Output the (x, y) coordinate of the center of the cell containing the given text.  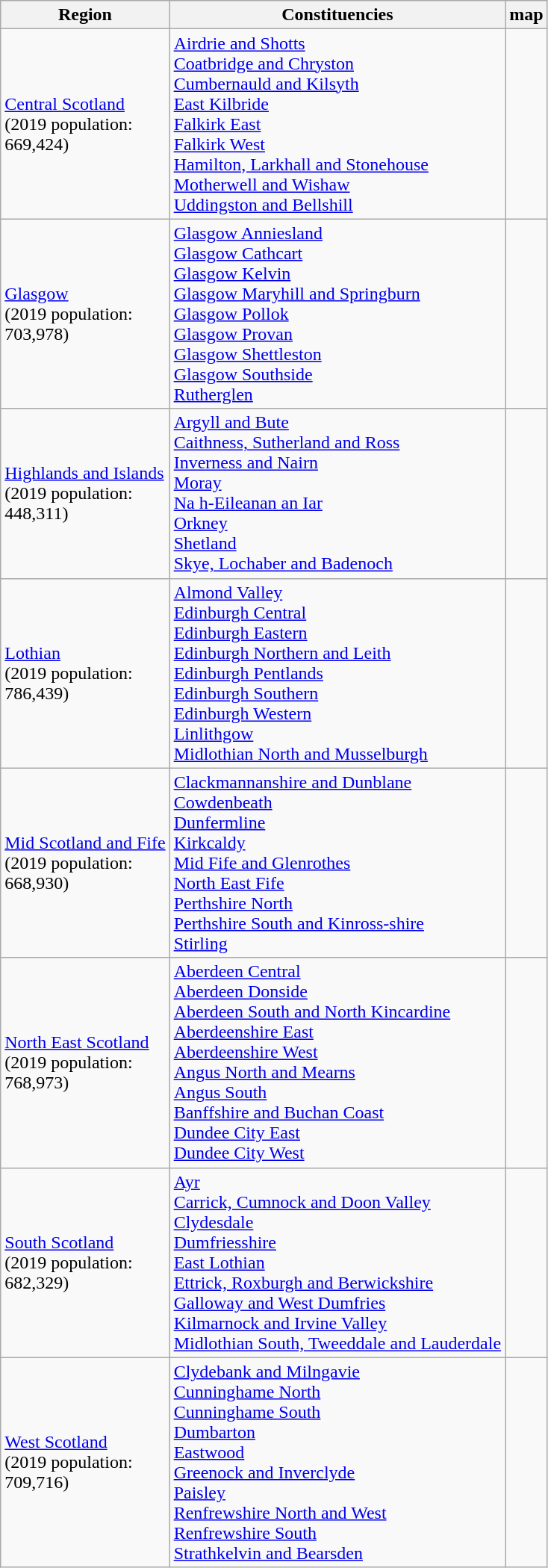
West Scotland(2019 population: 709,716) (85, 1463)
Lothian(2019 population: 786,439) (85, 673)
South Scotland(2019 population: 682,329) (85, 1262)
Central Scotland(2019 population: 669,424) (85, 124)
Constituencies (337, 15)
Mid Scotland and Fife(2019 population: 668,930) (85, 863)
map (526, 15)
Region (85, 15)
North East Scotland(2019 population: 768,973) (85, 1062)
Argyll and Bute Caithness, Sutherland and Ross Inverness and Nairn Moray Na h-Eileanan an Iar Orkney Shetland Skye, Lochaber and Badenoch (337, 493)
Highlands and Islands(2019 population: 448,311) (85, 493)
Glasgow(2019 population: 703,978) (85, 314)
